Identify which cell holds the provided text, then report its (x, y) central coordinate. 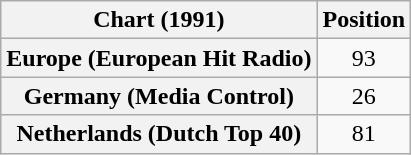
Position (364, 20)
26 (364, 96)
Germany (Media Control) (159, 96)
81 (364, 134)
Europe (European Hit Radio) (159, 58)
Chart (1991) (159, 20)
Netherlands (Dutch Top 40) (159, 134)
93 (364, 58)
